Find where the given text appears and provide that cell's center as (x, y) coordinate. 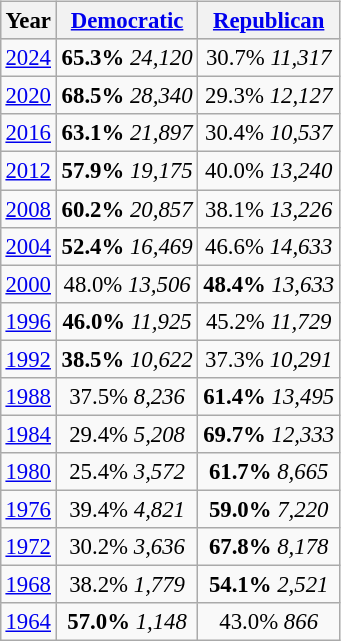
46.0% 11,925 (127, 321)
1976 (28, 509)
1984 (28, 434)
1980 (28, 472)
48.0% 13,506 (127, 284)
1988 (28, 396)
30.4% 10,537 (269, 133)
54.1% 2,521 (269, 584)
Year (28, 21)
2020 (28, 96)
1992 (28, 359)
48.4% 13,633 (269, 284)
61.4% 13,495 (269, 396)
2008 (28, 209)
43.0% 866 (269, 622)
1968 (28, 584)
25.4% 3,572 (127, 472)
38.1% 13,226 (269, 209)
29.4% 5,208 (127, 434)
1972 (28, 547)
29.3% 12,127 (269, 96)
1996 (28, 321)
2024 (28, 58)
40.0% 13,240 (269, 171)
52.4% 16,469 (127, 246)
30.7% 11,317 (269, 58)
38.2% 1,779 (127, 584)
67.8% 8,178 (269, 547)
69.7% 12,333 (269, 434)
2012 (28, 171)
63.1% 21,897 (127, 133)
2000 (28, 284)
37.5% 8,236 (127, 396)
2004 (28, 246)
1964 (28, 622)
2016 (28, 133)
39.4% 4,821 (127, 509)
30.2% 3,636 (127, 547)
Republican (269, 21)
57.0% 1,148 (127, 622)
45.2% 11,729 (269, 321)
60.2% 20,857 (127, 209)
57.9% 19,175 (127, 171)
Democratic (127, 21)
38.5% 10,622 (127, 359)
46.6% 14,633 (269, 246)
65.3% 24,120 (127, 58)
68.5% 28,340 (127, 96)
37.3% 10,291 (269, 359)
59.0% 7,220 (269, 509)
61.7% 8,665 (269, 472)
